Pinpoint the cell where the given text exists, returning its (x, y) midpoint coordinate. 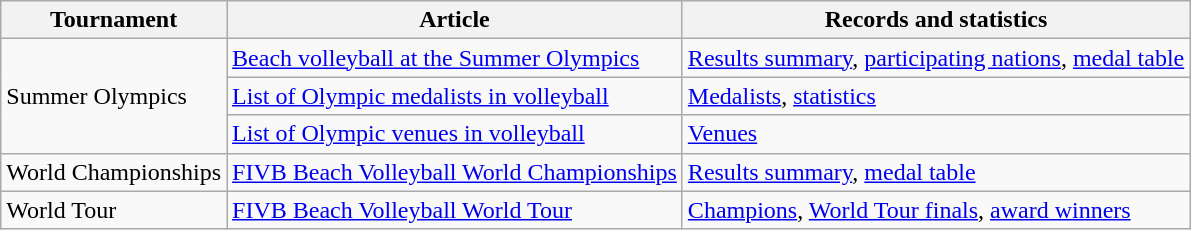
Article (455, 20)
World Tour (114, 210)
List of Olympic medalists in volleyball (455, 96)
Records and statistics (936, 20)
Champions, World Tour finals, award winners (936, 210)
List of Olympic venues in volleyball (455, 134)
Results summary, participating nations, medal table (936, 58)
FIVB Beach Volleyball World Championships (455, 172)
Summer Olympics (114, 96)
Tournament (114, 20)
Venues (936, 134)
World Championships (114, 172)
Medalists, statistics (936, 96)
Results summary, medal table (936, 172)
Beach volleyball at the Summer Olympics (455, 58)
FIVB Beach Volleyball World Tour (455, 210)
